Return the [x, y] coordinate for the center point of the cell that contains the specified text.  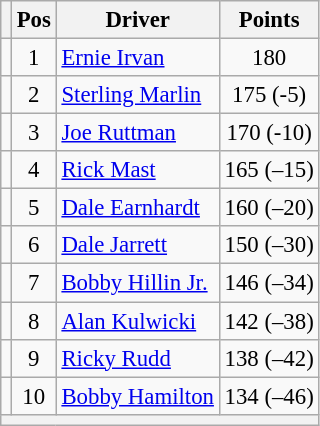
2 [34, 95]
Alan Kulwicki [138, 321]
170 (-10) [269, 133]
5 [34, 208]
3 [34, 133]
138 (–42) [269, 358]
Pos [34, 20]
175 (-5) [269, 95]
Driver [138, 20]
Sterling Marlin [138, 95]
165 (–15) [269, 170]
Bobby Hamilton [138, 396]
Dale Jarrett [138, 245]
8 [34, 321]
4 [34, 170]
1 [34, 58]
6 [34, 245]
Rick Mast [138, 170]
160 (–20) [269, 208]
9 [34, 358]
Points [269, 20]
Bobby Hillin Jr. [138, 283]
Ricky Rudd [138, 358]
Dale Earnhardt [138, 208]
142 (–38) [269, 321]
134 (–46) [269, 396]
7 [34, 283]
10 [34, 396]
Joe Ruttman [138, 133]
Ernie Irvan [138, 58]
180 [269, 58]
150 (–30) [269, 245]
146 (–34) [269, 283]
